Output the [X, Y] coordinate of the center of the cell containing the given text.  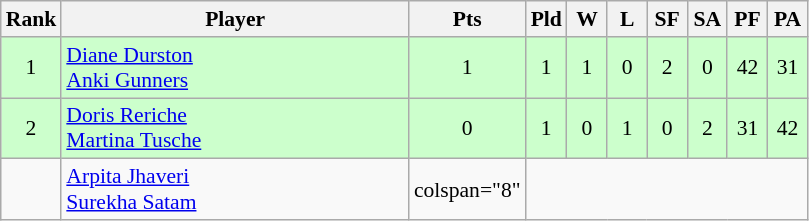
Player [235, 19]
Rank [32, 19]
SF [667, 19]
PF [747, 19]
SA [707, 19]
Pld [546, 19]
L [627, 19]
Doris Reriche Martina Tusche [235, 128]
PA [788, 19]
Diane Durston Anki Gunners [235, 68]
Arpita Jhaveri Surekha Satam [235, 190]
Pts [468, 19]
W [587, 19]
colspan="8" [468, 190]
